Identify which cell holds the provided text, then report its (x, y) central coordinate. 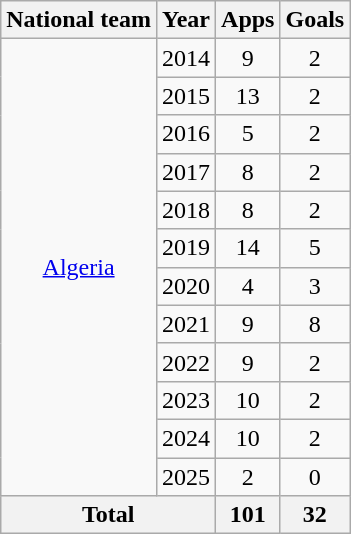
2018 (186, 210)
0 (315, 477)
3 (315, 286)
2023 (186, 400)
2015 (186, 96)
2019 (186, 248)
2017 (186, 172)
2016 (186, 134)
4 (248, 286)
14 (248, 248)
National team (79, 20)
2020 (186, 286)
2021 (186, 324)
Total (108, 515)
Algeria (79, 268)
101 (248, 515)
Year (186, 20)
13 (248, 96)
2025 (186, 477)
Apps (248, 20)
2022 (186, 362)
32 (315, 515)
2024 (186, 438)
2014 (186, 58)
Goals (315, 20)
